Return the (X, Y) coordinate for the center point of the cell that contains the specified text.  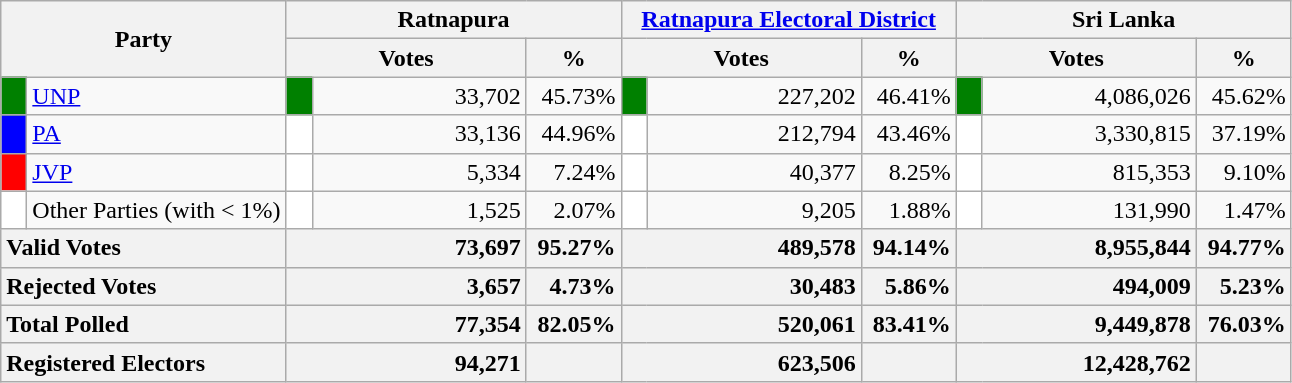
1,525 (419, 210)
Rejected Votes (144, 286)
9.10% (1244, 172)
4.73% (574, 286)
815,353 (1089, 172)
Sri Lanka (1124, 20)
40,377 (754, 172)
9,449,878 (1076, 324)
UNP (156, 96)
4,086,026 (1089, 96)
94.14% (908, 248)
623,506 (741, 362)
5,334 (419, 172)
33,136 (419, 134)
9,205 (754, 210)
12,428,762 (1076, 362)
Ratnapura (454, 20)
73,697 (406, 248)
44.96% (574, 134)
PA (156, 134)
212,794 (754, 134)
Valid Votes (144, 248)
3,657 (406, 286)
5.86% (908, 286)
33,702 (419, 96)
7.24% (574, 172)
46.41% (908, 96)
77,354 (406, 324)
45.73% (574, 96)
94,271 (406, 362)
489,578 (741, 248)
37.19% (1244, 134)
83.41% (908, 324)
Other Parties (with < 1%) (156, 210)
1.88% (908, 210)
494,009 (1076, 286)
1.47% (1244, 210)
Registered Electors (144, 362)
227,202 (754, 96)
8,955,844 (1076, 248)
95.27% (574, 248)
131,990 (1089, 210)
82.05% (574, 324)
Party (144, 39)
3,330,815 (1089, 134)
5.23% (1244, 286)
43.46% (908, 134)
Total Polled (144, 324)
45.62% (1244, 96)
30,483 (741, 286)
JVP (156, 172)
Ratnapura Electoral District (788, 20)
94.77% (1244, 248)
2.07% (574, 210)
8.25% (908, 172)
76.03% (1244, 324)
520,061 (741, 324)
